Extract the [x, y] coordinate from the center of the cell holding the provided text.  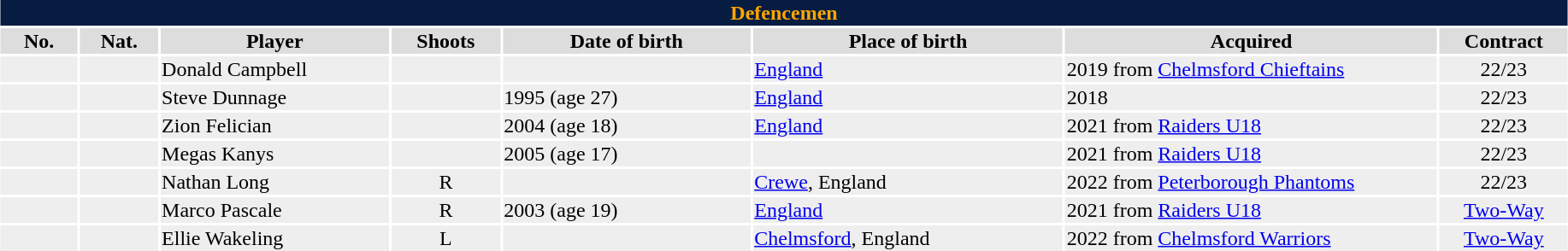
Acquired [1252, 41]
No. [39, 41]
2022 from Chelmsford Warriors [1252, 238]
Player [275, 41]
2018 [1252, 97]
Date of birth [627, 41]
Crewe, England [908, 182]
2004 (age 18) [627, 125]
2022 from Peterborough Phantoms [1252, 182]
Megas Kanys [275, 154]
Marco Pascale [275, 210]
1995 (age 27) [627, 97]
Nathan Long [275, 182]
Chelmsford, England [908, 238]
Shoots [446, 41]
Nat. [120, 41]
Zion Felician [275, 125]
2003 (age 19) [627, 210]
Contract [1503, 41]
Steve Dunnage [275, 97]
Place of birth [908, 41]
Defencemen [783, 13]
Donald Campbell [275, 69]
2019 from Chelmsford Chieftains [1252, 69]
Ellie Wakeling [275, 238]
2005 (age 17) [627, 154]
L [446, 238]
